Locate the cell with the specified text and output its (x, y) center coordinate. 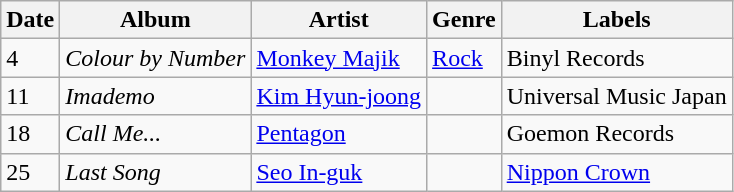
Artist (339, 20)
Seo In-guk (339, 172)
Monkey Majik (339, 58)
Rock (464, 58)
Last Song (156, 172)
Goemon Records (616, 134)
Imademo (156, 96)
11 (30, 96)
18 (30, 134)
4 (30, 58)
Date (30, 20)
Kim Hyun-joong (339, 96)
Nippon Crown (616, 172)
Colour by Number (156, 58)
25 (30, 172)
Genre (464, 20)
Pentagon (339, 134)
Universal Music Japan (616, 96)
Album (156, 20)
Binyl Records (616, 58)
Call Me... (156, 134)
Labels (616, 20)
